Search for the cell housing the specified text and yield its [X, Y] center coordinate. 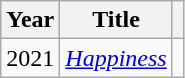
Happiness [116, 58]
Year [30, 20]
2021 [30, 58]
Title [116, 20]
